For the text-containing cell, return its midpoint in (X, Y) coordinate format. 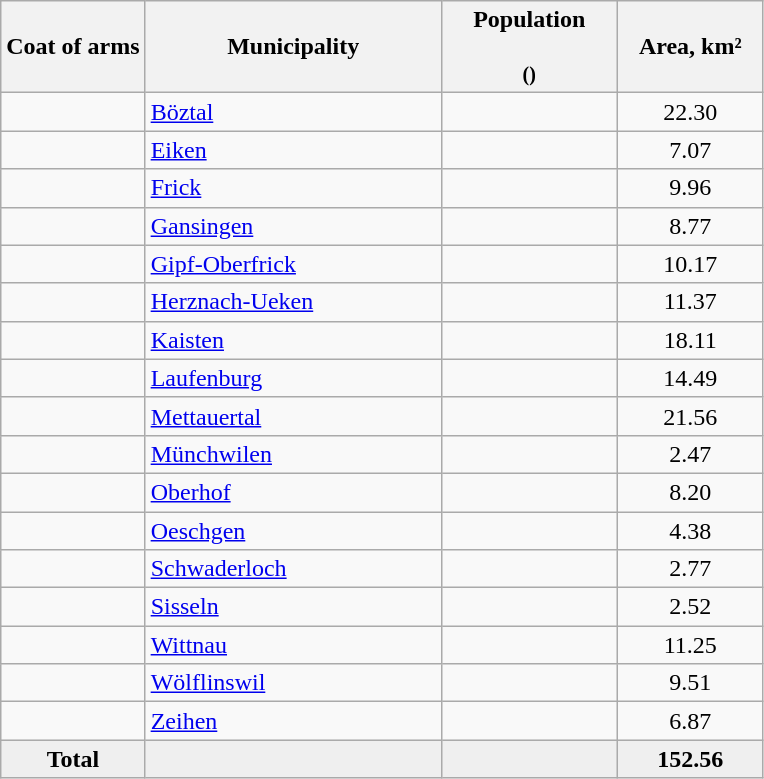
8.77 (690, 226)
Wittnau (293, 645)
7.07 (690, 150)
Sisseln (293, 607)
152.56 (690, 759)
Municipality (293, 47)
18.11 (690, 340)
2.77 (690, 569)
Eiken (293, 150)
14.49 (690, 378)
6.87 (690, 721)
9.96 (690, 188)
Böztal (293, 112)
2.52 (690, 607)
Mettauertal (293, 416)
2.47 (690, 454)
11.25 (690, 645)
9.51 (690, 683)
8.20 (690, 492)
Total (73, 759)
Schwaderloch (293, 569)
Gansingen (293, 226)
21.56 (690, 416)
Frick (293, 188)
Oeschgen (293, 531)
Area, km² (690, 47)
Münchwilen (293, 454)
Zeihen (293, 721)
Wölflinswil (293, 683)
Gipf-Oberfrick (293, 264)
4.38 (690, 531)
Laufenburg (293, 378)
11.37 (690, 302)
22.30 (690, 112)
Coat of arms (73, 47)
Population() (529, 47)
Herznach-Ueken (293, 302)
Kaisten (293, 340)
Oberhof (293, 492)
10.17 (690, 264)
